Extract the (X, Y) coordinate from the center of the cell holding the provided text.  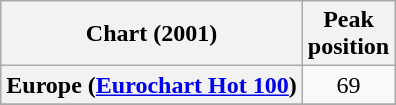
Peakposition (348, 34)
69 (348, 85)
Chart (2001) (152, 34)
Europe (Eurochart Hot 100) (152, 85)
